Capture the cell that displays the provided text and extract its (X, Y) central coordinate. 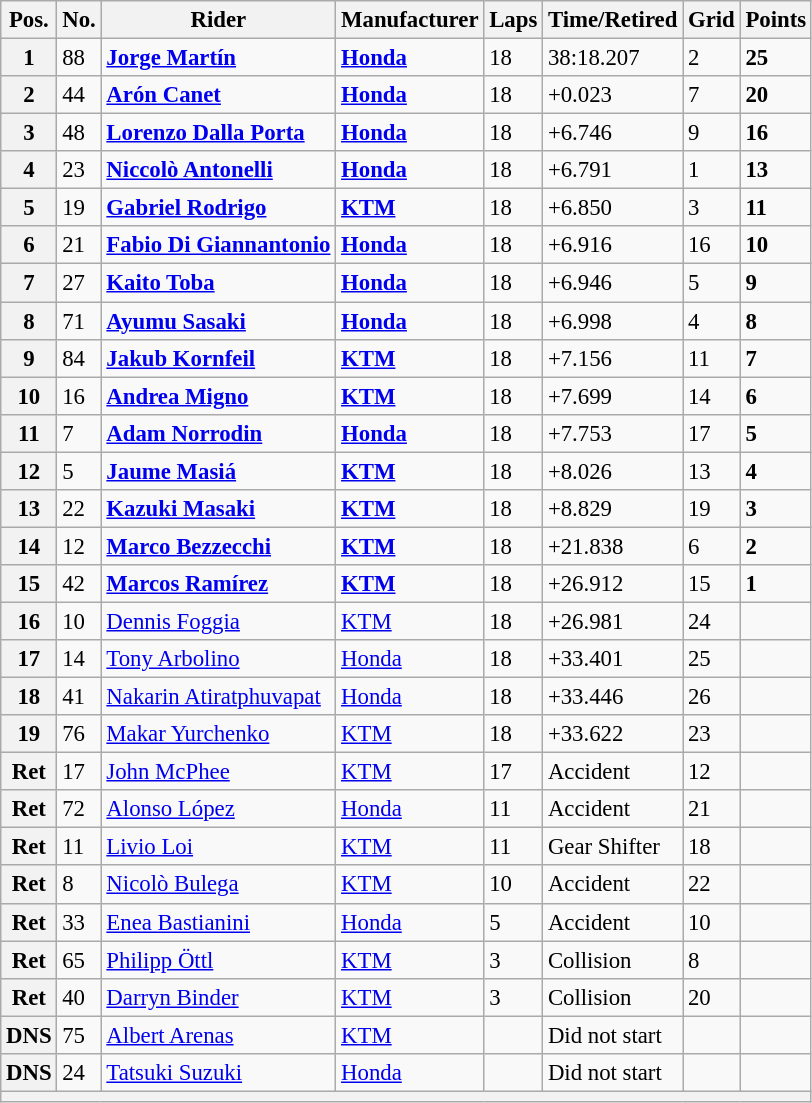
Marcos Ramírez (218, 584)
27 (79, 283)
+6.791 (613, 170)
Adam Norrodin (218, 433)
38:18.207 (613, 58)
41 (79, 697)
No. (79, 20)
Time/Retired (613, 20)
+6.746 (613, 133)
Rider (218, 20)
71 (79, 321)
65 (79, 960)
75 (79, 1035)
+26.912 (613, 584)
Livio Loi (218, 847)
88 (79, 58)
Darryn Binder (218, 997)
76 (79, 734)
+7.753 (613, 433)
72 (79, 809)
John McPhee (218, 772)
Jaume Masiá (218, 471)
+6.916 (613, 245)
+26.981 (613, 621)
Niccolò Antonelli (218, 170)
Philipp Öttl (218, 960)
84 (79, 358)
Andrea Migno (218, 396)
33 (79, 922)
Laps (514, 20)
Nakarin Atiratphuvapat (218, 697)
+8.829 (613, 509)
Lorenzo Dalla Porta (218, 133)
+0.023 (613, 95)
Makar Yurchenko (218, 734)
Fabio Di Giannantonio (218, 245)
Alonso López (218, 809)
Kazuki Masaki (218, 509)
Grid (712, 20)
Jorge Martín (218, 58)
+33.622 (613, 734)
Manufacturer (410, 20)
Nicolò Bulega (218, 885)
Arón Canet (218, 95)
+7.699 (613, 396)
Dennis Foggia (218, 621)
Albert Arenas (218, 1035)
26 (712, 697)
Ayumu Sasaki (218, 321)
+6.850 (613, 208)
Gear Shifter (613, 847)
Kaito Toba (218, 283)
Enea Bastianini (218, 922)
Marco Bezzecchi (218, 546)
Gabriel Rodrigo (218, 208)
+21.838 (613, 546)
Tony Arbolino (218, 659)
+33.446 (613, 697)
Pos. (29, 20)
Points (776, 20)
Tatsuki Suzuki (218, 1073)
+6.946 (613, 283)
42 (79, 584)
+7.156 (613, 358)
Jakub Kornfeil (218, 358)
+8.026 (613, 471)
44 (79, 95)
+6.998 (613, 321)
48 (79, 133)
40 (79, 997)
+33.401 (613, 659)
